Scan for the cell matching the given text and deliver its [x, y] coordinate at center. 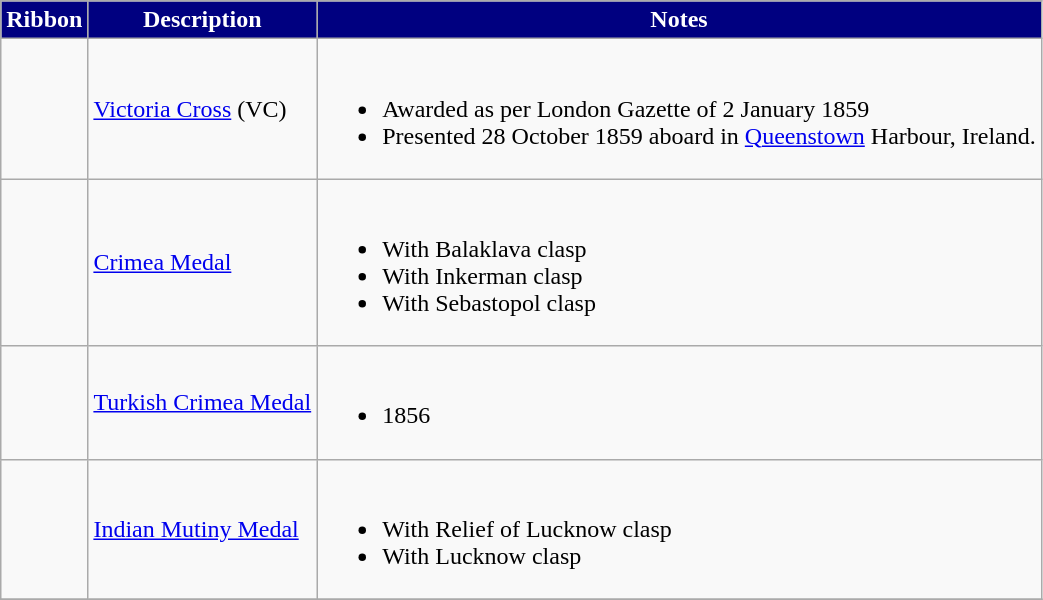
With Balaklava clasp With Inkerman clasp With Sebastopol clasp [680, 262]
Notes [680, 20]
Turkish Crimea Medal [202, 402]
Crimea Medal [202, 262]
1856 [680, 402]
With Relief of Lucknow clasp With Lucknow clasp [680, 529]
Ribbon [44, 20]
Indian Mutiny Medal [202, 529]
Victoria Cross (VC) [202, 109]
Description [202, 20]
Awarded as per London Gazette of 2 January 1859 Presented 28 October 1859 aboard in Queenstown Harbour, Ireland. [680, 109]
